Output the (X, Y) coordinate of the center of the cell containing the given text.  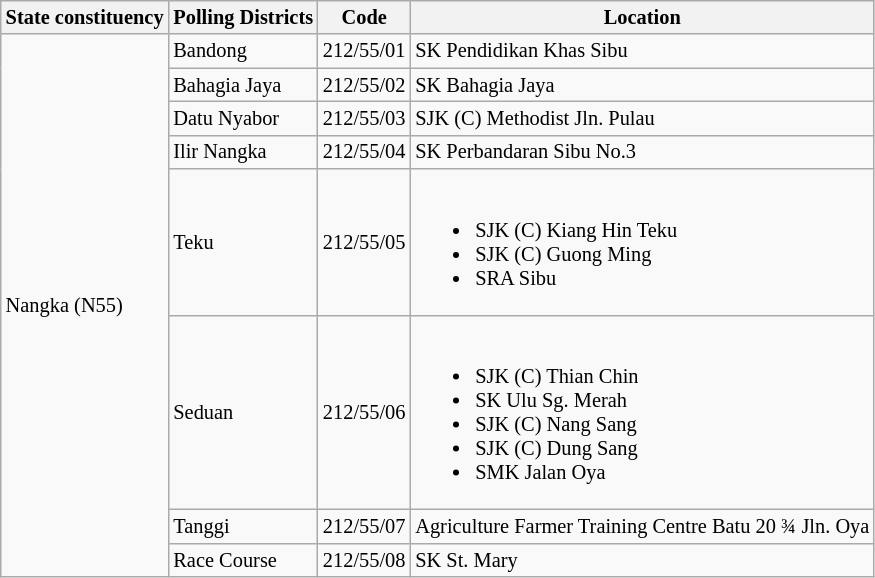
Teku (243, 242)
212/55/07 (364, 527)
Ilir Nangka (243, 152)
212/55/02 (364, 85)
SJK (C) Kiang Hin TekuSJK (C) Guong MingSRA Sibu (642, 242)
SK Perbandaran Sibu No.3 (642, 152)
212/55/06 (364, 412)
Polling Districts (243, 17)
Race Course (243, 560)
Nangka (N55) (85, 306)
SJK (C) Methodist Jln. Pulau (642, 118)
SK Bahagia Jaya (642, 85)
SK Pendidikan Khas Sibu (642, 51)
Seduan (243, 412)
212/55/04 (364, 152)
Bandong (243, 51)
Location (642, 17)
Code (364, 17)
Bahagia Jaya (243, 85)
SK St. Mary (642, 560)
212/55/01 (364, 51)
Tanggi (243, 527)
State constituency (85, 17)
212/55/03 (364, 118)
212/55/08 (364, 560)
212/55/05 (364, 242)
SJK (C) Thian ChinSK Ulu Sg. MerahSJK (C) Nang SangSJK (C) Dung SangSMK Jalan Oya (642, 412)
Agriculture Farmer Training Centre Batu 20 ¾ Jln. Oya (642, 527)
Datu Nyabor (243, 118)
